Search for the cell housing the specified text and yield its (x, y) center coordinate. 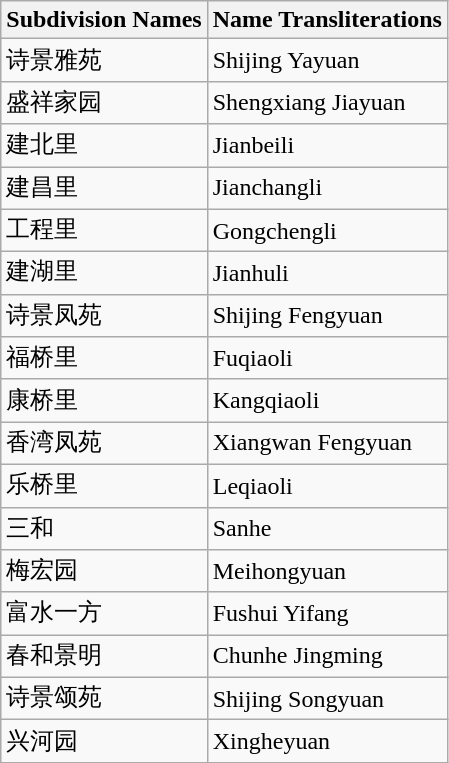
Kangqiaoli (327, 400)
Shengxiang Jiayuan (327, 102)
Sanhe (327, 528)
Fushui Yifang (327, 614)
工程里 (104, 230)
Fuqiaoli (327, 358)
诗景颂苑 (104, 698)
春和景明 (104, 656)
建昌里 (104, 188)
盛祥家园 (104, 102)
兴河园 (104, 742)
三和 (104, 528)
乐桥里 (104, 486)
诗景凤苑 (104, 316)
建湖里 (104, 274)
Shijing Songyuan (327, 698)
Subdivision Names (104, 20)
Shijing Fengyuan (327, 316)
Gongchengli (327, 230)
香湾凤苑 (104, 444)
诗景雅苑 (104, 60)
Xingheyuan (327, 742)
建北里 (104, 146)
康桥里 (104, 400)
Jianbeili (327, 146)
Meihongyuan (327, 572)
福桥里 (104, 358)
Name Transliterations (327, 20)
Leqiaoli (327, 486)
Chunhe Jingming (327, 656)
Xiangwan Fengyuan (327, 444)
Jianhuli (327, 274)
富水一方 (104, 614)
Jianchangli (327, 188)
Shijing Yayuan (327, 60)
梅宏园 (104, 572)
